Locate the cell with the specified text and output its [X, Y] center coordinate. 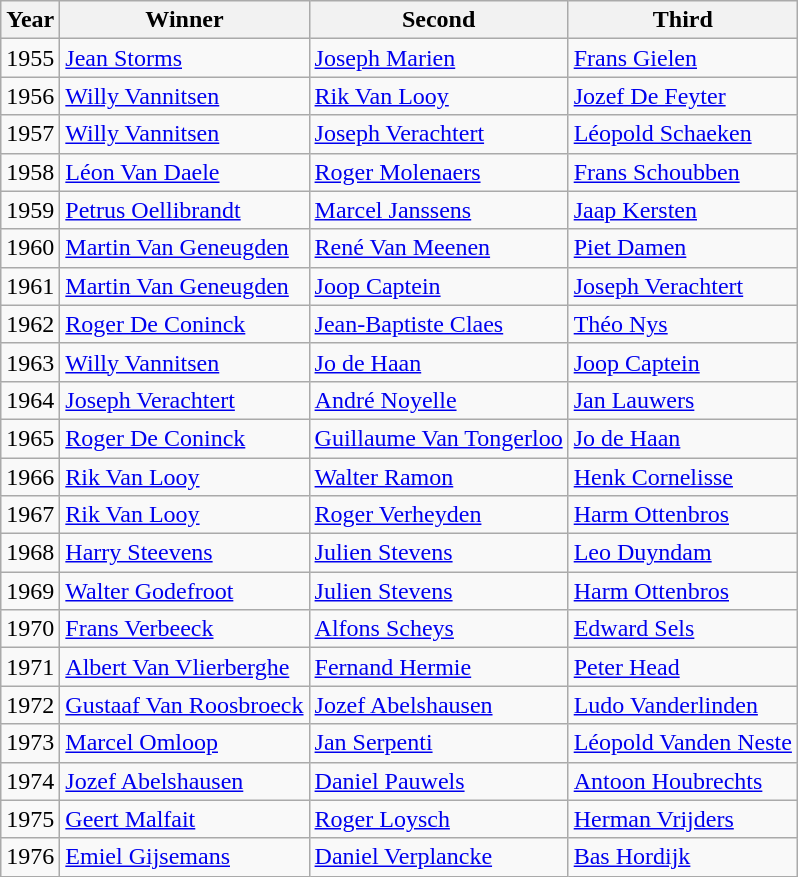
Henk Cornelisse [682, 477]
Peter Head [682, 667]
1955 [30, 58]
Herman Vrijders [682, 819]
1958 [30, 172]
Walter Godefroot [184, 591]
Roger Loysch [438, 819]
1957 [30, 134]
Jean Storms [184, 58]
Harry Steevens [184, 553]
André Noyelle [438, 400]
1976 [30, 857]
Jan Lauwers [682, 400]
Piet Damen [682, 248]
Fernand Hermie [438, 667]
1966 [30, 477]
1964 [30, 400]
Guillaume Van Tongerloo [438, 438]
Edward Sels [682, 629]
1972 [30, 705]
Frans Verbeeck [184, 629]
Jozef De Feyter [682, 96]
Leo Duyndam [682, 553]
Roger Molenaers [438, 172]
1962 [30, 324]
1968 [30, 553]
Léon Van Daele [184, 172]
Marcel Omloop [184, 743]
1959 [30, 210]
Emiel Gijsemans [184, 857]
Daniel Pauwels [438, 781]
Frans Gielen [682, 58]
Gustaaf Van Roosbroeck [184, 705]
1969 [30, 591]
Winner [184, 20]
Second [438, 20]
Théo Nys [682, 324]
1975 [30, 819]
1956 [30, 96]
1970 [30, 629]
1971 [30, 667]
Roger Verheyden [438, 515]
Third [682, 20]
Jean-Baptiste Claes [438, 324]
Alfons Scheys [438, 629]
1961 [30, 286]
1960 [30, 248]
Léopold Schaeken [682, 134]
1973 [30, 743]
Léopold Vanden Neste [682, 743]
René Van Meenen [438, 248]
1965 [30, 438]
Jan Serpenti [438, 743]
Petrus Oellibrandt [184, 210]
Frans Schoubben [682, 172]
Joseph Marien [438, 58]
1963 [30, 362]
1967 [30, 515]
Antoon Houbrechts [682, 781]
Albert Van Vlierberghe [184, 667]
Year [30, 20]
Marcel Janssens [438, 210]
1974 [30, 781]
Daniel Verplancke [438, 857]
Geert Malfait [184, 819]
Walter Ramon [438, 477]
Bas Hordijk [682, 857]
Ludo Vanderlinden [682, 705]
Jaap Kersten [682, 210]
